For the text-containing cell, return its midpoint in [x, y] coordinate format. 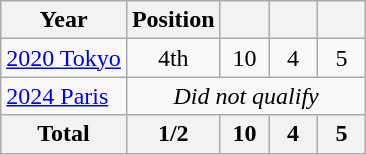
4th [173, 58]
Total [64, 134]
1/2 [173, 134]
2024 Paris [64, 96]
Position [173, 20]
2020 Tokyo [64, 58]
Did not qualify [246, 96]
Year [64, 20]
